Provide the (X, Y) coordinate of the cell's center where the given text is located.  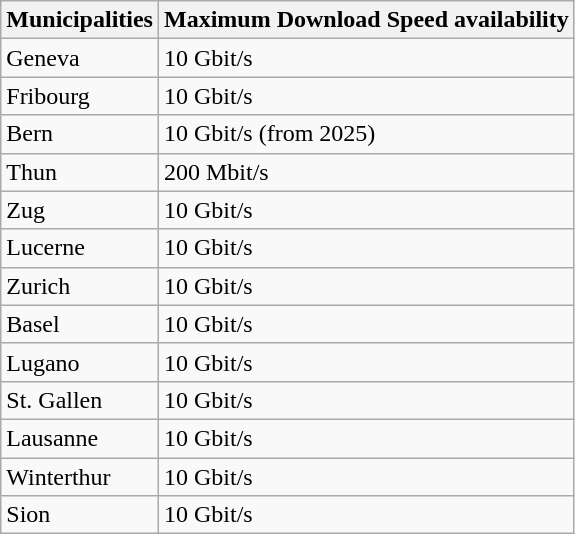
Maximum Download Speed availability (366, 20)
Fribourg (80, 96)
Municipalities (80, 20)
Lucerne (80, 248)
Zug (80, 210)
Winterthur (80, 477)
Zurich (80, 286)
Basel (80, 324)
Sion (80, 515)
Lugano (80, 362)
Bern (80, 134)
Lausanne (80, 438)
Thun (80, 172)
Geneva (80, 58)
St. Gallen (80, 400)
10 Gbit/s (from 2025) (366, 134)
200 Mbit/s (366, 172)
